For the text-containing cell, return its midpoint in [X, Y] coordinate format. 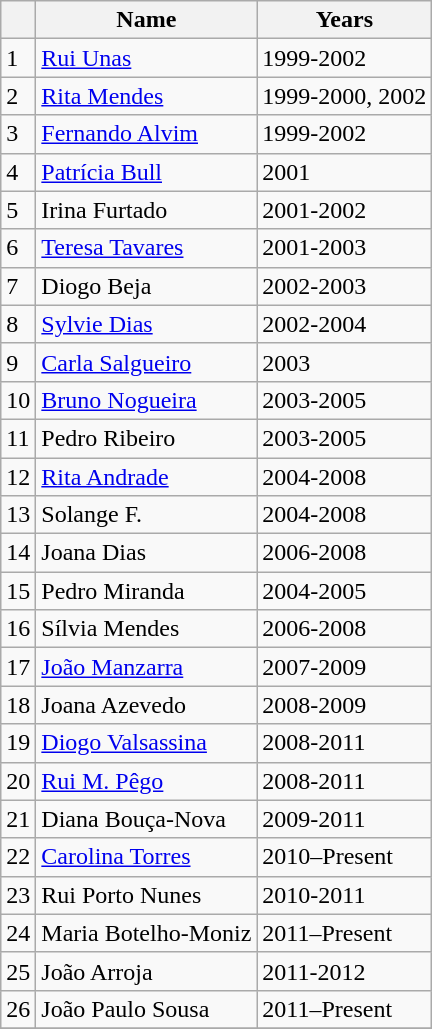
4 [18, 172]
2 [18, 96]
7 [18, 286]
João Paulo Sousa [146, 1009]
25 [18, 971]
Diana Bouça-Nova [146, 819]
14 [18, 553]
Sylvie Dias [146, 324]
Rui Unas [146, 58]
Irina Furtado [146, 210]
13 [18, 515]
Diogo Beja [146, 286]
1999-2000, 2002 [344, 96]
Rui M. Pêgo [146, 781]
Carolina Torres [146, 857]
2001-2002 [344, 210]
2003 [344, 362]
22 [18, 857]
2007-2009 [344, 667]
Diogo Valsassina [146, 743]
Sílvia Mendes [146, 629]
Patrícia Bull [146, 172]
11 [18, 438]
12 [18, 477]
Carla Salgueiro [146, 362]
2011-2012 [344, 971]
16 [18, 629]
2009-2011 [344, 819]
2001-2003 [344, 248]
Joana Dias [146, 553]
Fernando Alvim [146, 134]
10 [18, 400]
3 [18, 134]
Maria Botelho-Moniz [146, 933]
Rita Mendes [146, 96]
2010–Present [344, 857]
8 [18, 324]
24 [18, 933]
Bruno Nogueira [146, 400]
Rita Andrade [146, 477]
Teresa Tavares [146, 248]
2001 [344, 172]
Pedro Miranda [146, 591]
2010-2011 [344, 895]
18 [18, 705]
21 [18, 819]
Pedro Ribeiro [146, 438]
2002-2003 [344, 286]
Rui Porto Nunes [146, 895]
João Arroja [146, 971]
Joana Azevedo [146, 705]
26 [18, 1009]
João Manzarra [146, 667]
23 [18, 895]
2002-2004 [344, 324]
17 [18, 667]
19 [18, 743]
2008-2009 [344, 705]
5 [18, 210]
20 [18, 781]
Solange F. [146, 515]
1 [18, 58]
6 [18, 248]
2004-2005 [344, 591]
Name [146, 20]
9 [18, 362]
15 [18, 591]
Years [344, 20]
